Output the [x, y] coordinate of the center of the cell containing the given text.  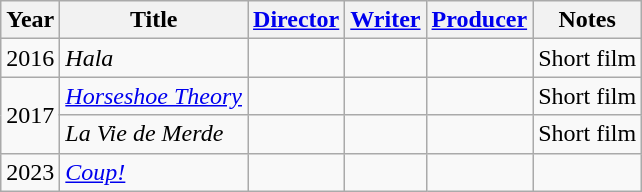
Coup! [154, 172]
2023 [30, 172]
La Vie de Merde [154, 134]
Hala [154, 58]
Producer [480, 20]
Year [30, 20]
Writer [386, 20]
2016 [30, 58]
Notes [588, 20]
2017 [30, 115]
Horseshoe Theory [154, 96]
Title [154, 20]
Director [296, 20]
